Determine the (x, y) coordinate at the center of the cell enclosing the given text.  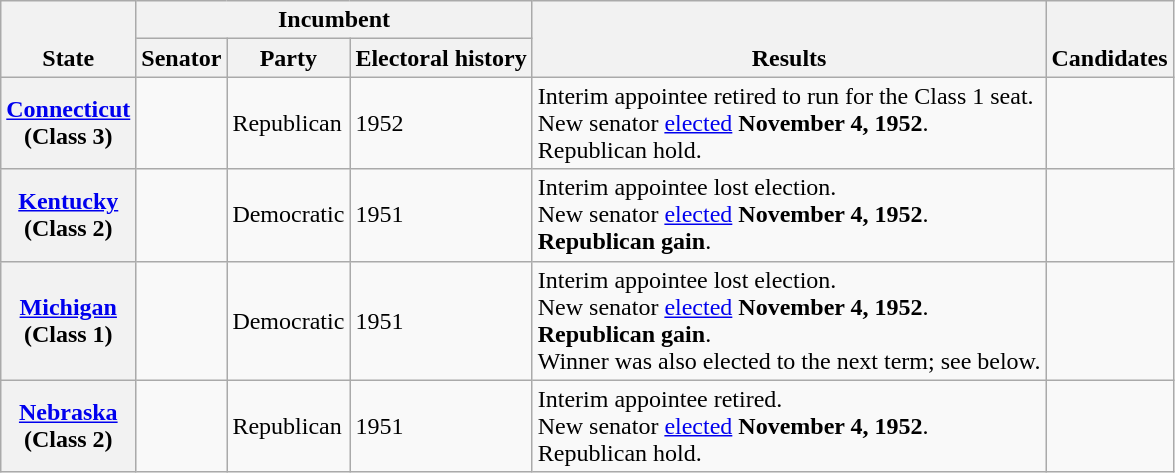
Interim appointee retired to run for the Class 1 seat.New senator elected November 4, 1952.Republican hold. (789, 123)
Results (789, 39)
Incumbent (334, 20)
Interim appointee retired.New senator elected November 4, 1952.Republican hold. (789, 426)
Senator (182, 58)
1952 (441, 123)
Kentucky(Class 2) (68, 215)
Party (288, 58)
Michigan(Class 1) (68, 320)
State (68, 39)
Connecticut(Class 3) (68, 123)
Interim appointee lost election.New senator elected November 4, 1952.Republican gain.Winner was also elected to the next term; see below. (789, 320)
Electoral history (441, 58)
Interim appointee lost election.New senator elected November 4, 1952.Republican gain. (789, 215)
Candidates (1110, 39)
Nebraska(Class 2) (68, 426)
